Return the [X, Y] coordinate for the center point of the cell that contains the specified text.  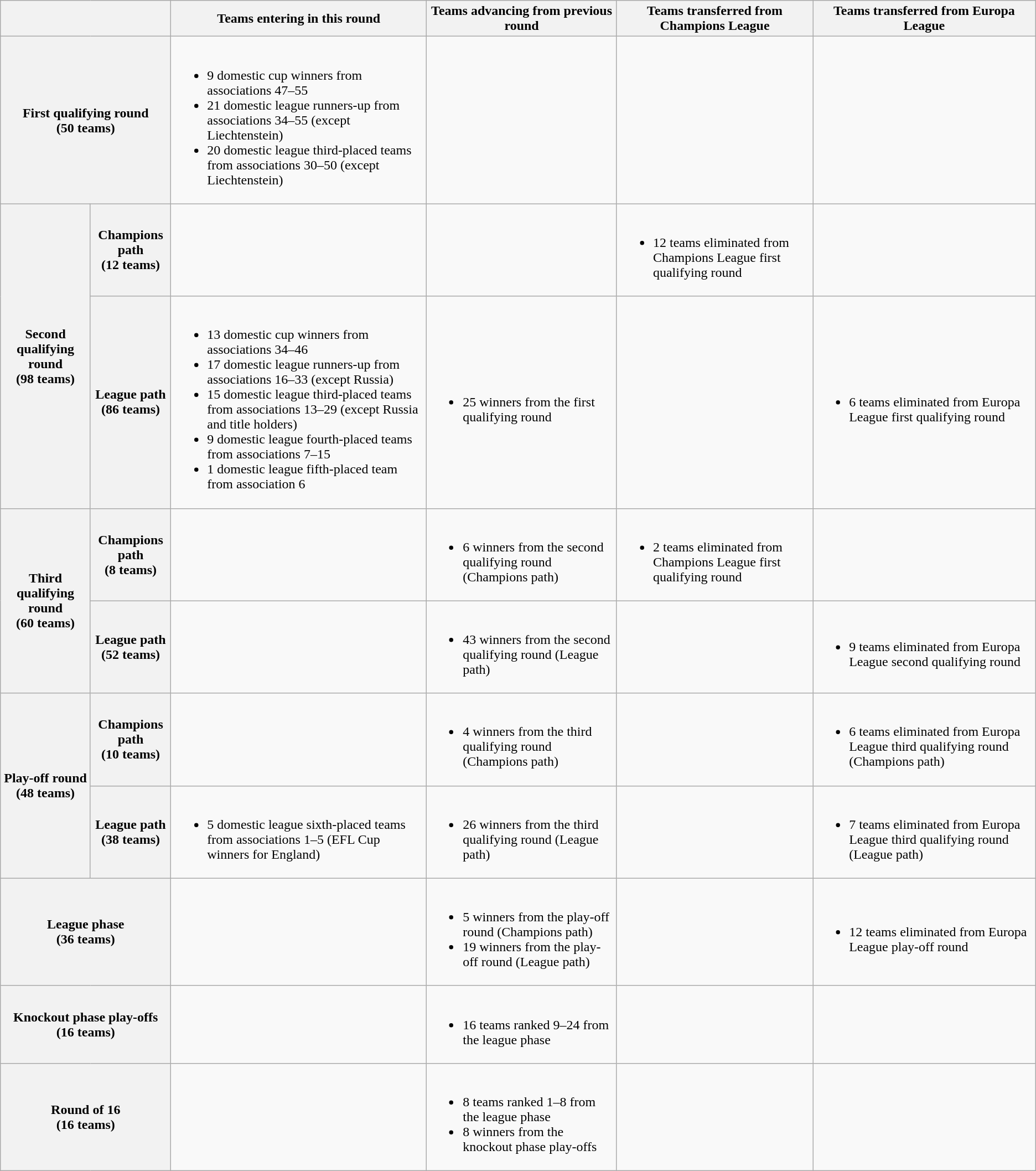
16 teams ranked 9–24 from the league phase [522, 1024]
5 domestic league sixth-placed teams from associations 1–5 (EFL Cup winners for England) [299, 832]
8 teams ranked 1–8 from the league phase8 winners from the knockout phase play-offs [522, 1117]
26 winners from the third qualifying round (League path) [522, 832]
League path(86 teams) [131, 402]
5 winners from the play-off round (Champions path)19 winners from the play-off round (League path) [522, 932]
9 teams eliminated from Europa League second qualifying round [924, 647]
6 winners from the second qualifying round (Champions path) [522, 555]
12 teams eliminated from Champions League first qualifying round [714, 250]
2 teams eliminated from Champions League first qualifying round [714, 555]
Teams entering in this round [299, 19]
Teams advancing from previous round [522, 19]
6 teams eliminated from Europa League first qualifying round [924, 402]
League path(38 teams) [131, 832]
Round of 16(16 teams) [86, 1117]
7 teams eliminated from Europa League third qualifying round (League path) [924, 832]
Knockout phase play-offs(16 teams) [86, 1024]
43 winners from the second qualifying round (League path) [522, 647]
League phase (36 teams) [86, 932]
Second qualifying round (98 teams) [45, 356]
Third qualifying round (60 teams) [45, 601]
4 winners from the third qualifying round (Champions path) [522, 740]
Teams transferred from Europa League [924, 19]
6 teams eliminated from Europa League third qualifying round (Champions path) [924, 740]
Champions path(10 teams) [131, 740]
12 teams eliminated from Europa League play-off round [924, 932]
25 winners from the first qualifying round [522, 402]
League path(52 teams) [131, 647]
Play-off round (48 teams) [45, 786]
Teams transferred from Champions League [714, 19]
Champions path(8 teams) [131, 555]
First qualifying round (50 teams) [86, 120]
Champions path(12 teams) [131, 250]
